Capture the cell that displays the provided text and extract its [x, y] central coordinate. 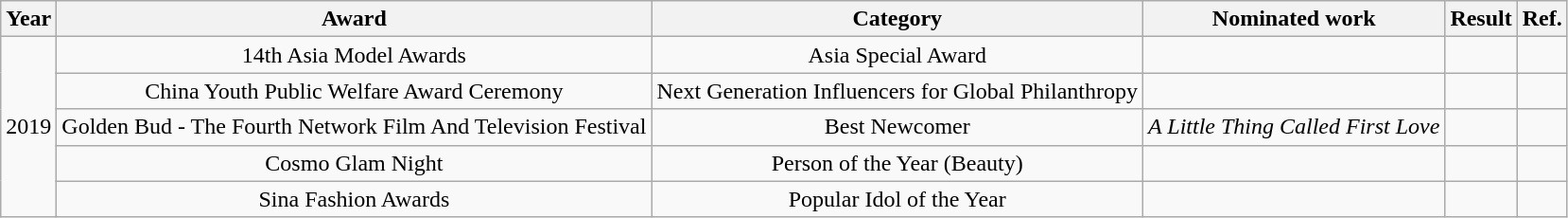
Person of the Year (Beauty) [897, 163]
Nominated work [1294, 19]
2019 [28, 127]
Ref. [1542, 19]
Category [897, 19]
A Little Thing Called First Love [1294, 127]
Golden Bud - The Fourth Network Film And Television Festival [354, 127]
China Youth Public Welfare Award Ceremony [354, 91]
Next Generation Influencers for Global Philanthropy [897, 91]
Cosmo Glam Night [354, 163]
Popular Idol of the Year [897, 199]
Best Newcomer [897, 127]
Sina Fashion Awards [354, 199]
Result [1481, 19]
Year [28, 19]
14th Asia Model Awards [354, 55]
Award [354, 19]
Asia Special Award [897, 55]
